From the cell containing the given text, extract its center point as [X, Y] coordinate. 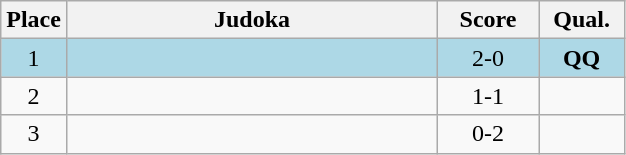
1 [34, 58]
Place [34, 20]
QQ [582, 58]
3 [34, 134]
2 [34, 96]
Judoka [252, 20]
Score [488, 20]
Qual. [582, 20]
0-2 [488, 134]
2-0 [488, 58]
1-1 [488, 96]
